Extract the (X, Y) coordinate from the center of the cell holding the provided text.  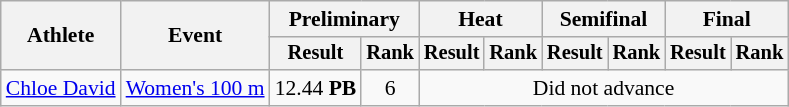
Event (196, 36)
6 (390, 88)
Heat (480, 19)
Preliminary (344, 19)
Athlete (61, 36)
Semifinal (604, 19)
Women's 100 m (196, 88)
Did not advance (604, 88)
Final (726, 19)
12.44 PB (316, 88)
Chloe David (61, 88)
